Scan for the cell matching the given text and deliver its [x, y] coordinate at center. 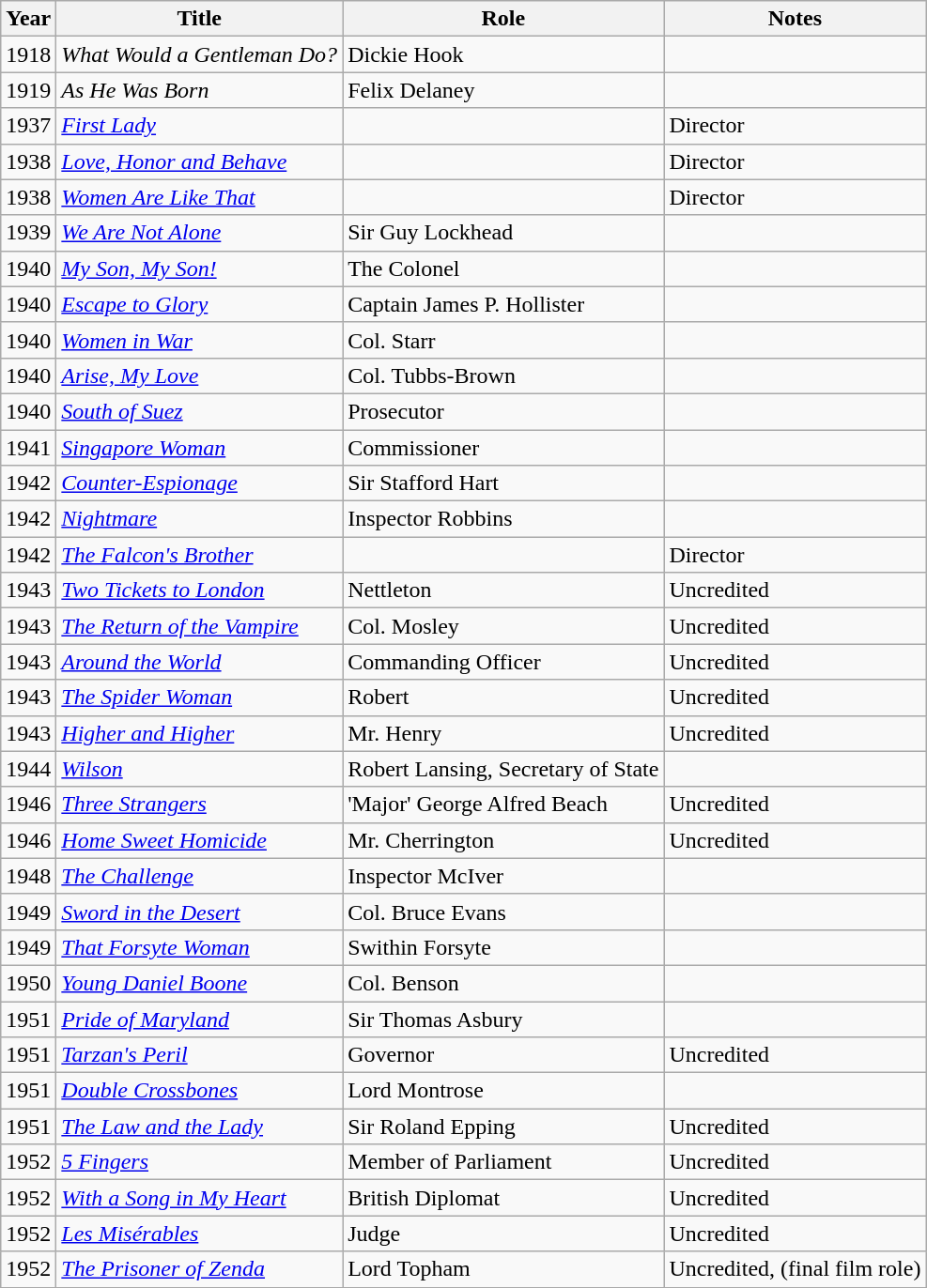
The Challenge [199, 876]
Les Misérables [199, 1234]
Governor [503, 1055]
1937 [28, 126]
The Spider Woman [199, 698]
Felix Delaney [503, 90]
Mr. Henry [503, 733]
Pride of Maryland [199, 1019]
Lord Topham [503, 1269]
Nightmare [199, 519]
Higher and Higher [199, 733]
Inspector Robbins [503, 519]
The Return of the Vampire [199, 626]
Commissioner [503, 448]
Title [199, 19]
Women in War [199, 340]
Home Sweet Homicide [199, 840]
1918 [28, 54]
Commanding Officer [503, 662]
Sir Stafford Hart [503, 483]
Year [28, 19]
British Diplomat [503, 1198]
Tarzan's Peril [199, 1055]
Prosecutor [503, 411]
Two Tickets to London [199, 590]
Dickie Hook [503, 54]
Mr. Cherrington [503, 840]
Nettleton [503, 590]
'Major' George Alfred Beach [503, 805]
Col. Bruce Evans [503, 912]
The Law and the Lady [199, 1127]
Double Crossbones [199, 1091]
With a Song in My Heart [199, 1198]
South of Suez [199, 411]
The Prisoner of Zenda [199, 1269]
1919 [28, 90]
Sir Thomas Asbury [503, 1019]
Escape to Glory [199, 304]
We Are Not Alone [199, 233]
Wilson [199, 769]
1944 [28, 769]
5 Fingers [199, 1162]
Col. Starr [503, 340]
Robert Lansing, Secretary of State [503, 769]
1939 [28, 233]
Swithin Forsyte [503, 947]
Lord Montrose [503, 1091]
Member of Parliament [503, 1162]
Col. Tubbs-Brown [503, 376]
1941 [28, 448]
What Would a Gentleman Do? [199, 54]
Around the World [199, 662]
Women Are Like That [199, 197]
Arise, My Love [199, 376]
Singapore Woman [199, 448]
Robert [503, 698]
Sword in the Desert [199, 912]
My Son, My Son! [199, 268]
Young Daniel Boone [199, 983]
Sir Guy Lockhead [503, 233]
Col. Benson [503, 983]
Captain James P. Hollister [503, 304]
As He Was Born [199, 90]
1948 [28, 876]
Love, Honor and Behave [199, 161]
That Forsyte Woman [199, 947]
Col. Mosley [503, 626]
Judge [503, 1234]
The Falcon's Brother [199, 555]
First Lady [199, 126]
The Colonel [503, 268]
Three Strangers [199, 805]
Inspector McIver [503, 876]
Counter-Espionage [199, 483]
1950 [28, 983]
Notes [795, 19]
Role [503, 19]
Sir Roland Epping [503, 1127]
Uncredited, (final film role) [795, 1269]
